Return the (x, y) coordinate for the center point of the cell that contains the specified text.  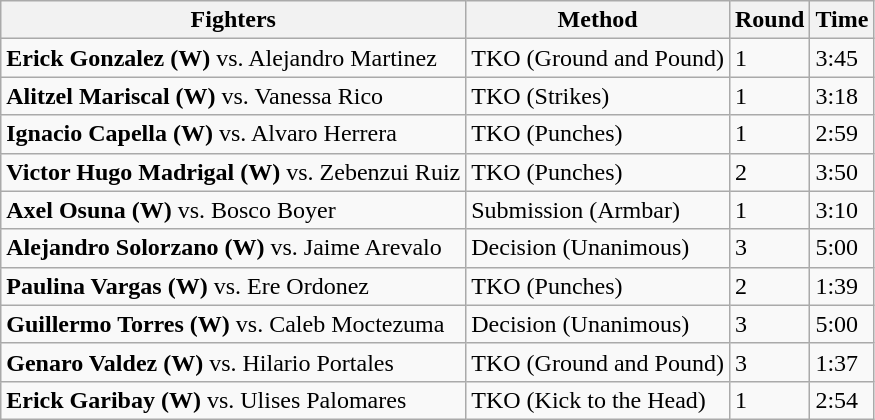
Fighters (234, 20)
Submission (Armbar) (598, 210)
1:39 (842, 286)
Guillermo Torres (W) vs. Caleb Moctezuma (234, 324)
3:18 (842, 96)
Method (598, 20)
Time (842, 20)
Erick Gonzalez (W) vs. Alejandro Martinez (234, 58)
1:37 (842, 362)
3:45 (842, 58)
Erick Garibay (W) vs. Ulises Palomares (234, 400)
2:54 (842, 400)
Paulina Vargas (W) vs. Ere Ordonez (234, 286)
TKO (Kick to the Head) (598, 400)
Alitzel Mariscal (W) vs. Vanessa Rico (234, 96)
Victor Hugo Madrigal (W) vs. Zebenzui Ruiz (234, 172)
Axel Osuna (W) vs. Bosco Boyer (234, 210)
3:50 (842, 172)
Alejandro Solorzano (W) vs. Jaime Arevalo (234, 248)
Round (769, 20)
2:59 (842, 134)
TKO (Strikes) (598, 96)
Genaro Valdez (W) vs. Hilario Portales (234, 362)
3:10 (842, 210)
Ignacio Capella (W) vs. Alvaro Herrera (234, 134)
